For the text-containing cell, return its midpoint in (X, Y) coordinate format. 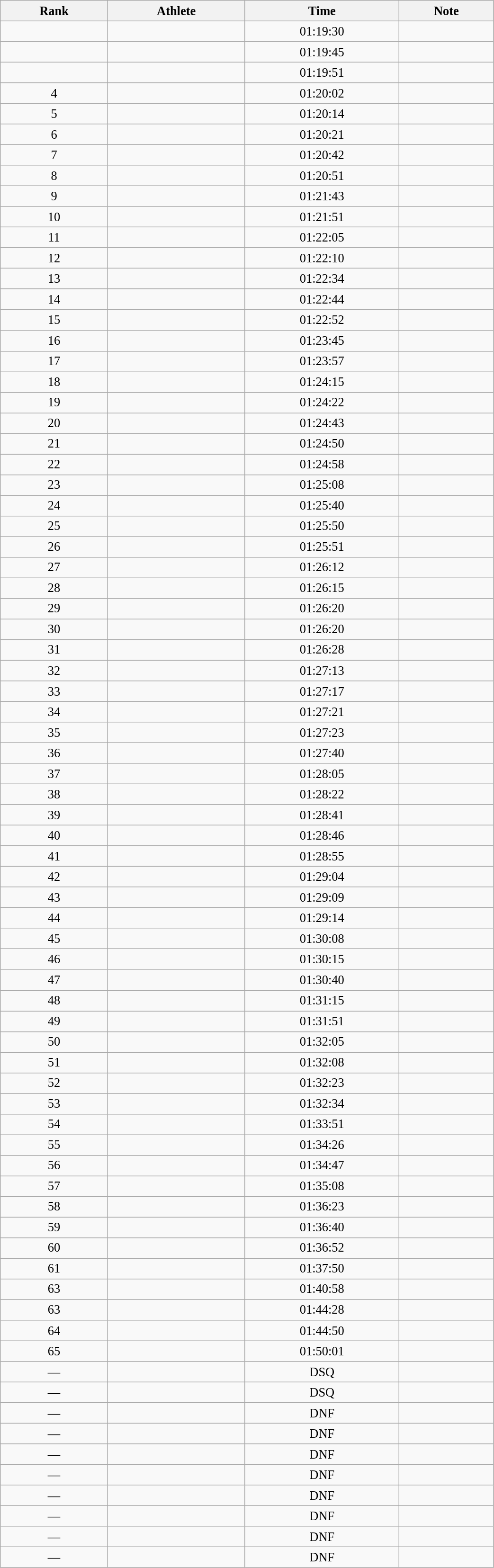
28 (54, 588)
01:21:51 (322, 217)
01:36:23 (322, 1207)
19 (54, 403)
01:26:28 (322, 650)
01:19:51 (322, 72)
01:19:30 (322, 31)
01:29:14 (322, 918)
5 (54, 114)
53 (54, 1103)
12 (54, 258)
38 (54, 794)
36 (54, 753)
60 (54, 1248)
43 (54, 897)
01:32:23 (322, 1083)
01:27:21 (322, 712)
01:25:40 (322, 505)
01:20:42 (322, 155)
56 (54, 1165)
39 (54, 815)
01:22:44 (322, 299)
01:22:34 (322, 278)
64 (54, 1330)
01:23:45 (322, 340)
61 (54, 1269)
48 (54, 1001)
9 (54, 196)
01:28:05 (322, 774)
17 (54, 361)
65 (54, 1351)
Athlete (176, 10)
59 (54, 1228)
01:32:34 (322, 1103)
01:34:47 (322, 1165)
6 (54, 134)
01:28:22 (322, 794)
01:30:08 (322, 939)
40 (54, 835)
01:20:51 (322, 176)
01:44:50 (322, 1330)
01:28:41 (322, 815)
Rank (54, 10)
01:29:09 (322, 897)
01:40:58 (322, 1289)
01:28:46 (322, 835)
10 (54, 217)
01:31:15 (322, 1001)
16 (54, 340)
Time (322, 10)
29 (54, 609)
01:34:26 (322, 1145)
01:20:14 (322, 114)
37 (54, 774)
44 (54, 918)
01:31:51 (322, 1021)
27 (54, 567)
01:25:08 (322, 485)
11 (54, 237)
01:26:15 (322, 588)
34 (54, 712)
45 (54, 939)
55 (54, 1145)
58 (54, 1207)
01:29:04 (322, 877)
01:30:15 (322, 959)
01:22:05 (322, 237)
01:22:10 (322, 258)
22 (54, 464)
01:27:23 (322, 732)
01:24:50 (322, 444)
01:44:28 (322, 1310)
20 (54, 423)
7 (54, 155)
13 (54, 278)
01:36:40 (322, 1228)
01:24:58 (322, 464)
54 (54, 1124)
57 (54, 1186)
51 (54, 1062)
01:23:57 (322, 361)
33 (54, 691)
30 (54, 629)
21 (54, 444)
24 (54, 505)
47 (54, 980)
01:22:52 (322, 320)
50 (54, 1042)
01:37:50 (322, 1269)
01:24:15 (322, 382)
01:33:51 (322, 1124)
41 (54, 856)
01:25:50 (322, 526)
01:27:13 (322, 671)
01:26:12 (322, 567)
32 (54, 671)
01:24:22 (322, 403)
01:25:51 (322, 547)
01:50:01 (322, 1351)
4 (54, 93)
42 (54, 877)
52 (54, 1083)
01:19:45 (322, 52)
46 (54, 959)
01:21:43 (322, 196)
26 (54, 547)
01:24:43 (322, 423)
01:30:40 (322, 980)
25 (54, 526)
01:35:08 (322, 1186)
31 (54, 650)
01:32:05 (322, 1042)
01:27:40 (322, 753)
01:32:08 (322, 1062)
18 (54, 382)
01:20:21 (322, 134)
01:28:55 (322, 856)
49 (54, 1021)
01:27:17 (322, 691)
01:20:02 (322, 93)
35 (54, 732)
01:36:52 (322, 1248)
Note (446, 10)
8 (54, 176)
15 (54, 320)
14 (54, 299)
23 (54, 485)
